Find where the given text appears and provide that cell's center as (X, Y) coordinate. 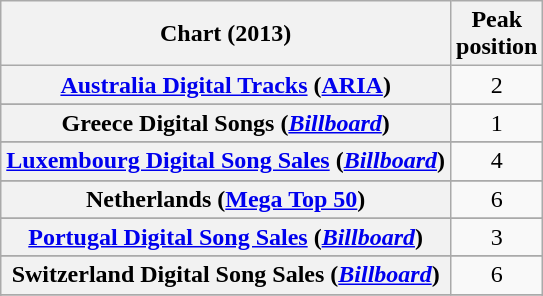
1 (497, 123)
3 (497, 237)
2 (497, 85)
4 (497, 161)
Greece Digital Songs (Billboard) (226, 123)
Switzerland Digital Song Sales (Billboard) (226, 275)
Portugal Digital Song Sales (Billboard) (226, 237)
Chart (2013) (226, 34)
Australia Digital Tracks (ARIA) (226, 85)
Peakposition (497, 34)
Luxembourg Digital Song Sales (Billboard) (226, 161)
Netherlands (Mega Top 50) (226, 199)
